Detect which cell encompasses the target text, then output its (X, Y) center coordinate. 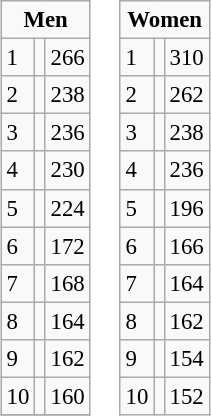
152 (186, 396)
230 (68, 170)
168 (68, 283)
Women (164, 20)
166 (186, 246)
310 (186, 58)
196 (186, 208)
224 (68, 208)
172 (68, 246)
160 (68, 396)
262 (186, 95)
154 (186, 358)
266 (68, 58)
Men (46, 20)
